Identify which cell holds the provided text, then report its [X, Y] central coordinate. 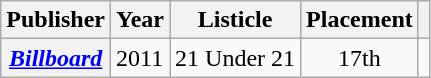
21 Under 21 [236, 58]
2011 [140, 58]
Placement [360, 20]
17th [360, 58]
Year [140, 20]
Publisher [56, 20]
Listicle [236, 20]
Billboard [56, 58]
